Locate the cell with the specified text and output its [X, Y] center coordinate. 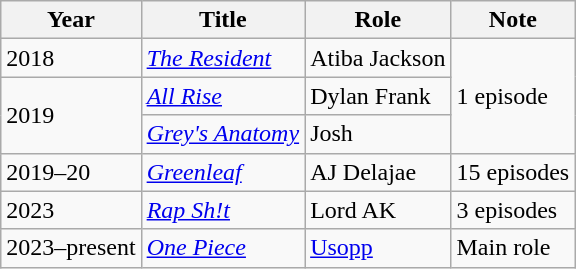
Atiba Jackson [378, 58]
Year [71, 20]
Rap Sh!t [223, 210]
The Resident [223, 58]
2023–present [71, 248]
Role [378, 20]
Note [513, 20]
2018 [71, 58]
Dylan Frank [378, 96]
3 episodes [513, 210]
Greenleaf [223, 172]
All Rise [223, 96]
Main role [513, 248]
2019 [71, 115]
15 episodes [513, 172]
2019–20 [71, 172]
Josh [378, 134]
1 episode [513, 96]
AJ Delajae [378, 172]
Grey's Anatomy [223, 134]
Lord AK [378, 210]
Usopp [378, 248]
2023 [71, 210]
One Piece [223, 248]
Title [223, 20]
